Pinpoint the cell where the given text exists, returning its (X, Y) midpoint coordinate. 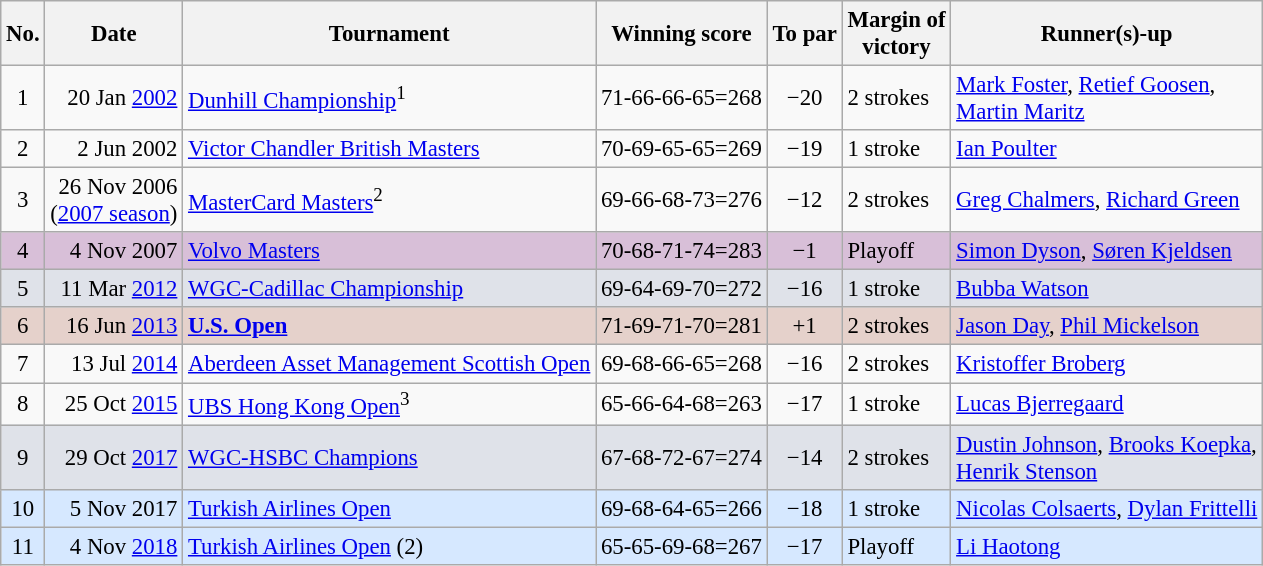
4 Nov 2007 (114, 251)
6 (23, 327)
Bubba Watson (1107, 289)
Li Haotong (1107, 546)
UBS Hong Kong Open3 (390, 404)
Dustin Johnson, Brooks Koepka, Henrik Stenson (1107, 458)
20 Jan 2002 (114, 98)
Kristoffer Broberg (1107, 364)
7 (23, 364)
9 (23, 458)
70-69-65-65=269 (682, 149)
8 (23, 404)
71-66-66-65=268 (682, 98)
Tournament (390, 34)
Lucas Bjerregaard (1107, 404)
+1 (804, 327)
Turkish Airlines Open (2) (390, 546)
26 Nov 2006(2007 season) (114, 200)
Turkish Airlines Open (390, 508)
MasterCard Masters2 (390, 200)
5 Nov 2017 (114, 508)
71-69-71-70=281 (682, 327)
−12 (804, 200)
Ian Poulter (1107, 149)
10 (23, 508)
3 (23, 200)
Jason Day, Phil Mickelson (1107, 327)
70-68-71-74=283 (682, 251)
65-65-69-68=267 (682, 546)
69-68-66-65=268 (682, 364)
−19 (804, 149)
65-66-64-68=263 (682, 404)
2 (23, 149)
5 (23, 289)
Nicolas Colsaerts, Dylan Frittelli (1107, 508)
Mark Foster, Retief Goosen, Martin Maritz (1107, 98)
−1 (804, 251)
69-68-64-65=266 (682, 508)
Margin ofvictory (896, 34)
69-64-69-70=272 (682, 289)
Greg Chalmers, Richard Green (1107, 200)
Victor Chandler British Masters (390, 149)
13 Jul 2014 (114, 364)
11 Mar 2012 (114, 289)
29 Oct 2017 (114, 458)
Simon Dyson, Søren Kjeldsen (1107, 251)
Runner(s)-up (1107, 34)
Aberdeen Asset Management Scottish Open (390, 364)
Date (114, 34)
Winning score (682, 34)
U.S. Open (390, 327)
WGC-Cadillac Championship (390, 289)
16 Jun 2013 (114, 327)
2 Jun 2002 (114, 149)
Dunhill Championship1 (390, 98)
25 Oct 2015 (114, 404)
−18 (804, 508)
4 (23, 251)
11 (23, 546)
69-66-68-73=276 (682, 200)
4 Nov 2018 (114, 546)
Volvo Masters (390, 251)
To par (804, 34)
1 (23, 98)
−14 (804, 458)
WGC-HSBC Champions (390, 458)
−20 (804, 98)
No. (23, 34)
67-68-72-67=274 (682, 458)
